Find where the given text appears and provide that cell's center as [X, Y] coordinate. 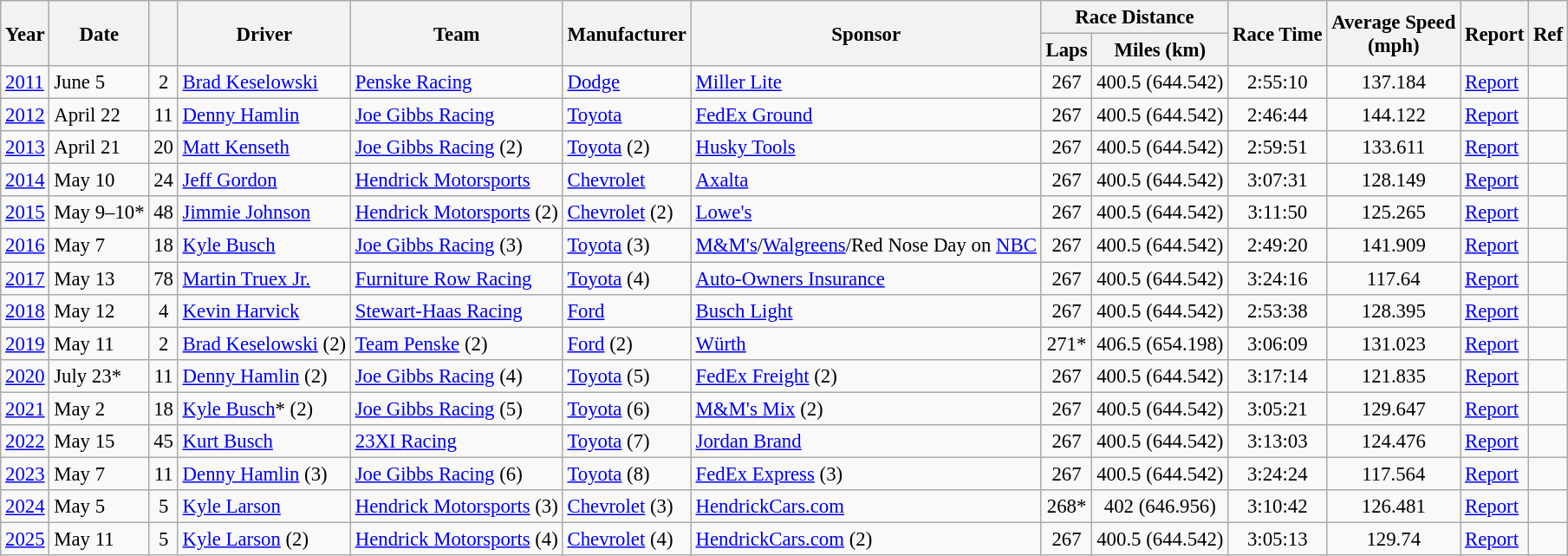
Kyle Larson [264, 507]
Würth [866, 343]
Race Distance [1135, 17]
402 (646.956) [1160, 507]
3:05:13 [1278, 539]
Team Penske (2) [456, 343]
Dodge [627, 82]
May 12 [99, 311]
2021 [25, 409]
Manufacturer [627, 33]
271* [1066, 343]
May 5 [99, 507]
Hendrick Motorsports (3) [456, 507]
Driver [264, 33]
Jeff Gordon [264, 180]
117.564 [1394, 474]
2016 [25, 245]
Race Time [1278, 33]
Hendrick Motorsports [456, 180]
Team [456, 33]
Auto-Owners Insurance [866, 278]
Toyota (6) [627, 409]
129.74 [1394, 539]
2022 [25, 442]
2019 [25, 343]
Toyota [627, 115]
Husky Tools [866, 147]
Stewart-Haas Racing [456, 311]
2012 [25, 115]
137.184 [1394, 82]
23XI Racing [456, 442]
Joe Gibbs Racing (4) [456, 376]
Jordan Brand [866, 442]
Busch Light [866, 311]
3:24:24 [1278, 474]
128.395 [1394, 311]
Toyota (7) [627, 442]
2014 [25, 180]
HendrickCars.com (2) [866, 539]
Toyota (4) [627, 278]
3:13:03 [1278, 442]
FedEx Ground [866, 115]
Miles (km) [1160, 50]
Sponsor [866, 33]
Chevrolet (4) [627, 539]
Joe Gibbs Racing [456, 115]
128.149 [1394, 180]
FedEx Freight (2) [866, 376]
2:59:51 [1278, 147]
Jimmie Johnson [264, 213]
20 [163, 147]
2024 [25, 507]
May 9–10* [99, 213]
Joe Gibbs Racing (2) [456, 147]
2015 [25, 213]
268* [1066, 507]
Kyle Busch [264, 245]
406.5 (654.198) [1160, 343]
Penske Racing [456, 82]
Ref [1548, 33]
Kyle Larson (2) [264, 539]
3:10:42 [1278, 507]
141.909 [1394, 245]
125.265 [1394, 213]
2013 [25, 147]
2025 [25, 539]
Hendrick Motorsports (4) [456, 539]
2017 [25, 278]
129.647 [1394, 409]
HendrickCars.com [866, 507]
Kyle Busch* (2) [264, 409]
121.835 [1394, 376]
M&M's/Walgreens/Red Nose Day on NBC [866, 245]
Denny Hamlin (2) [264, 376]
78 [163, 278]
Matt Kenseth [264, 147]
2:49:20 [1278, 245]
May 2 [99, 409]
24 [163, 180]
Martin Truex Jr. [264, 278]
2023 [25, 474]
April 22 [99, 115]
2020 [25, 376]
Joe Gibbs Racing (5) [456, 409]
48 [163, 213]
3:05:21 [1278, 409]
124.476 [1394, 442]
Chevrolet [627, 180]
Hendrick Motorsports (2) [456, 213]
3:24:16 [1278, 278]
4 [163, 311]
Ford (2) [627, 343]
2018 [25, 311]
Brad Keselowski [264, 82]
3:06:09 [1278, 343]
Axalta [866, 180]
Lowe's [866, 213]
July 23* [99, 376]
Kurt Busch [264, 442]
Toyota (3) [627, 245]
Furniture Row Racing [456, 278]
Denny Hamlin [264, 115]
3:07:31 [1278, 180]
May 10 [99, 180]
Toyota (5) [627, 376]
Chevrolet (3) [627, 507]
126.481 [1394, 507]
Brad Keselowski (2) [264, 343]
Joe Gibbs Racing (3) [456, 245]
Average Speed(mph) [1394, 33]
May 13 [99, 278]
April 21 [99, 147]
Denny Hamlin (3) [264, 474]
Kevin Harvick [264, 311]
May 15 [99, 442]
3:17:14 [1278, 376]
144.122 [1394, 115]
Toyota (2) [627, 147]
M&M's Mix (2) [866, 409]
Toyota (8) [627, 474]
45 [163, 442]
June 5 [99, 82]
2011 [25, 82]
2:46:44 [1278, 115]
2:53:38 [1278, 311]
Date [99, 33]
Year [25, 33]
131.023 [1394, 343]
Ford [627, 311]
FedEx Express (3) [866, 474]
Chevrolet (2) [627, 213]
3:11:50 [1278, 213]
117.64 [1394, 278]
Joe Gibbs Racing (6) [456, 474]
133.611 [1394, 147]
Miller Lite [866, 82]
Laps [1066, 50]
2:55:10 [1278, 82]
